Output the [X, Y] coordinate of the center of the cell containing the given text.  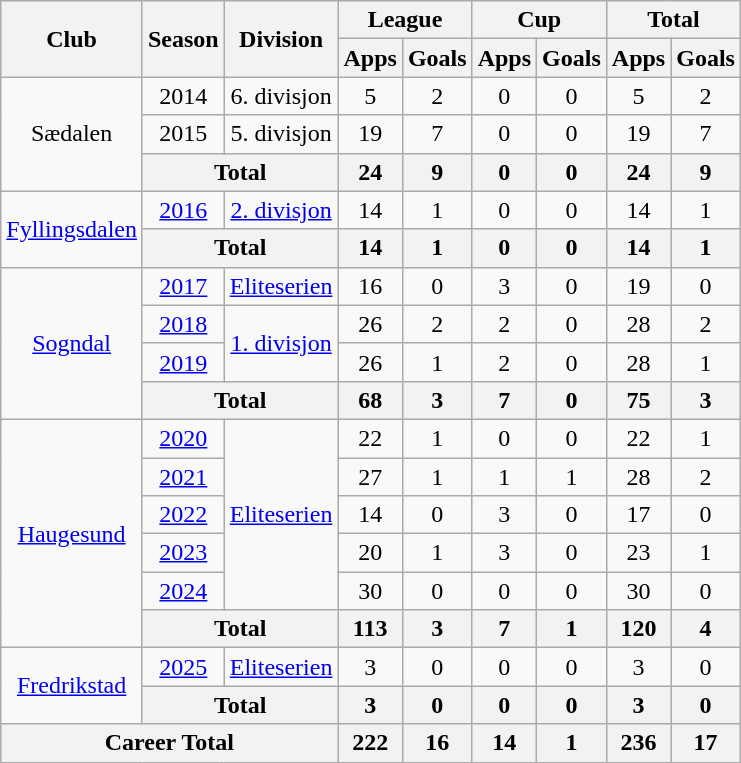
27 [370, 477]
Career Total [170, 743]
75 [638, 400]
6. divisjon [281, 96]
2018 [183, 324]
1. divisjon [281, 343]
Fredrikstad [72, 686]
League [405, 20]
222 [370, 743]
5. divisjon [281, 134]
20 [370, 553]
2021 [183, 477]
4 [706, 629]
Division [281, 39]
Fyllingsdalen [72, 229]
2025 [183, 667]
Season [183, 39]
2019 [183, 362]
Sædalen [72, 134]
68 [370, 400]
2017 [183, 286]
23 [638, 553]
Haugesund [72, 533]
2022 [183, 515]
2016 [183, 210]
236 [638, 743]
Sogndal [72, 343]
2015 [183, 134]
2014 [183, 96]
2024 [183, 591]
2. divisjon [281, 210]
2020 [183, 438]
Club [72, 39]
Cup [539, 20]
120 [638, 629]
2023 [183, 553]
113 [370, 629]
